Scan for the cell matching the given text and deliver its [x, y] coordinate at center. 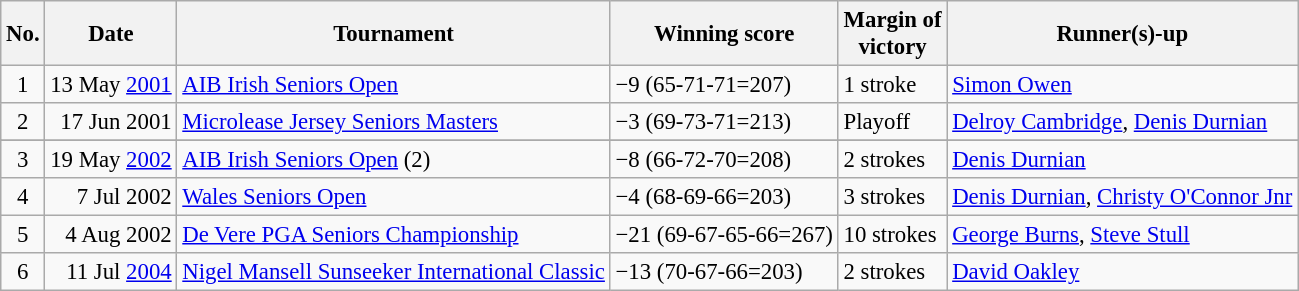
17 Jun 2001 [111, 122]
Denis Durnian [1122, 160]
Tournament [394, 34]
4 Aug 2002 [111, 235]
10 strokes [892, 235]
Wales Seniors Open [394, 197]
1 [23, 85]
Winning score [724, 34]
5 [23, 235]
−9 (65-71-71=207) [724, 85]
−21 (69-67-65-66=267) [724, 235]
2 strokes [892, 160]
No. [23, 34]
Date [111, 34]
13 May 2001 [111, 85]
De Vere PGA Seniors Championship [394, 235]
Microlease Jersey Seniors Masters [394, 122]
1 stroke [892, 85]
3 [23, 160]
−3 (69-73-71=213) [724, 122]
Margin ofvictory [892, 34]
2 [23, 122]
7 Jul 2002 [111, 197]
George Burns, Steve Stull [1122, 235]
19 May 2002 [111, 160]
AIB Irish Seniors Open [394, 85]
Simon Owen [1122, 85]
Playoff [892, 122]
Delroy Cambridge, Denis Durnian [1122, 122]
3 strokes [892, 197]
Denis Durnian, Christy O'Connor Jnr [1122, 197]
−8 (66-72-70=208) [724, 160]
AIB Irish Seniors Open (2) [394, 160]
Runner(s)-up [1122, 34]
4 [23, 197]
−4 (68-69-66=203) [724, 197]
